Determine the (x, y) coordinate at the center of the cell enclosing the given text.  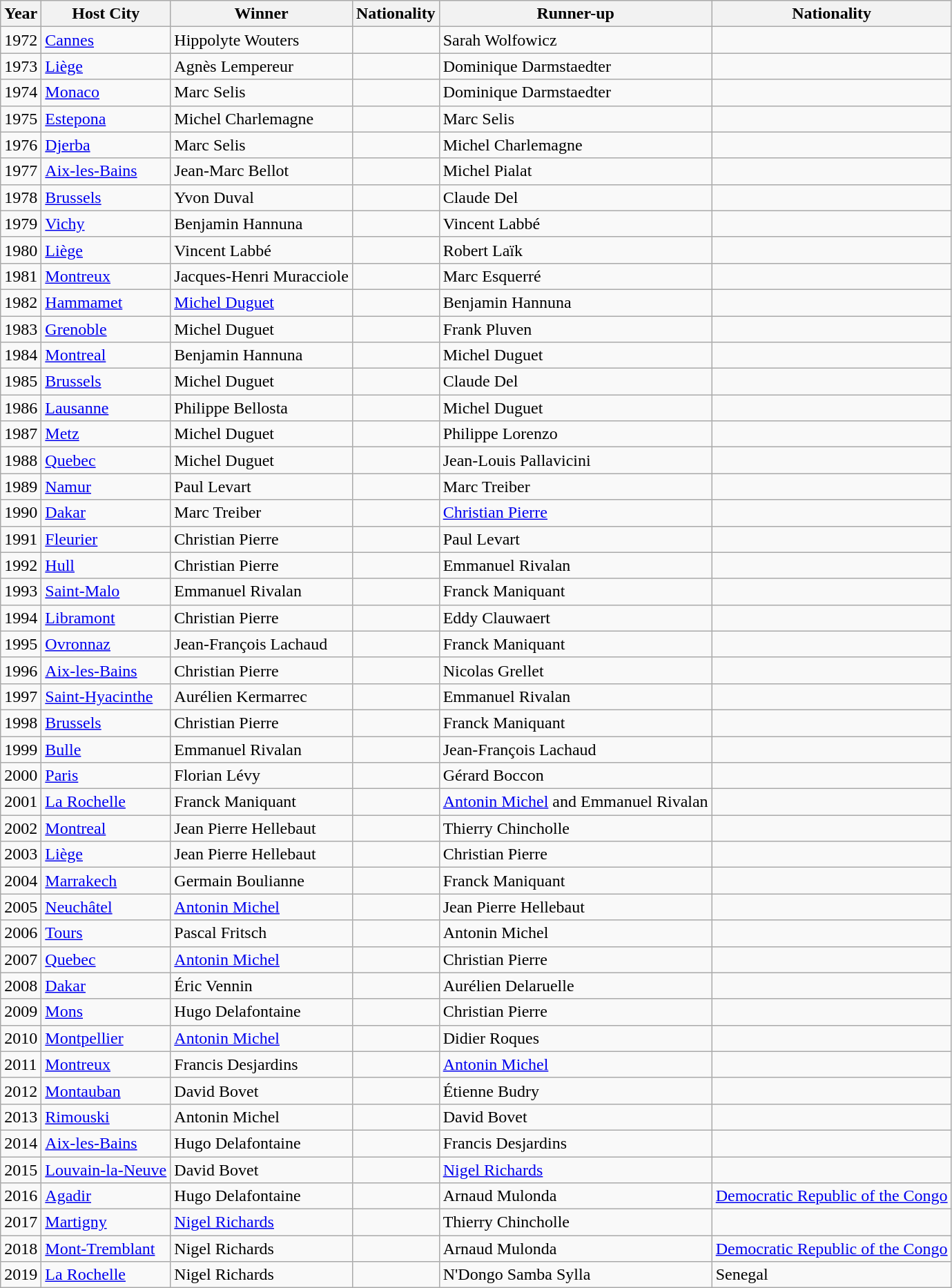
2005 (21, 907)
Hull (106, 565)
Hippolyte Wouters (262, 40)
1996 (21, 670)
Philippe Bellosta (262, 408)
2000 (21, 776)
Paris (106, 776)
Yvon Duval (262, 197)
Year (21, 14)
Marc Esquerré (576, 276)
1999 (21, 749)
2013 (21, 1117)
Louvain-la-Neuve (106, 1170)
Vichy (106, 224)
1994 (21, 618)
1990 (21, 513)
Gérard Boccon (576, 776)
Montpellier (106, 1038)
2014 (21, 1143)
Namur (106, 487)
1978 (21, 197)
1992 (21, 565)
Mons (106, 1012)
1989 (21, 487)
1998 (21, 723)
Agnès Lempereur (262, 66)
Pascal Fritsch (262, 933)
Tours (106, 933)
Nicolas Grellet (576, 670)
Didier Roques (576, 1038)
2004 (21, 881)
Bulle (106, 749)
1986 (21, 408)
2006 (21, 933)
1985 (21, 382)
2019 (21, 1275)
Fleurier (106, 539)
Jean-Louis Pallavicini (576, 460)
Cannes (106, 40)
Djerba (106, 145)
1977 (21, 171)
Jacques-Henri Muracciole (262, 276)
Rimouski (106, 1117)
Aurélien Delaruelle (576, 986)
Winner (262, 14)
Monaco (106, 92)
Saint-Malo (106, 592)
Aurélien Kermarrec (262, 696)
2003 (21, 855)
2010 (21, 1038)
1988 (21, 460)
Metz (106, 434)
Saint-Hyacinthe (106, 696)
1987 (21, 434)
Hammamet (106, 302)
Marrakech (106, 881)
2002 (21, 828)
1979 (21, 224)
1993 (21, 592)
1980 (21, 250)
2017 (21, 1222)
1981 (21, 276)
Frank Pluven (576, 329)
2009 (21, 1012)
2016 (21, 1196)
Grenoble (106, 329)
Martigny (106, 1222)
Germain Boulianne (262, 881)
Agadir (106, 1196)
1975 (21, 119)
2018 (21, 1249)
Estepona (106, 119)
Montauban (106, 1091)
Libramont (106, 618)
2012 (21, 1091)
Neuchâtel (106, 907)
1982 (21, 302)
Philippe Lorenzo (576, 434)
1995 (21, 644)
1983 (21, 329)
Éric Vennin (262, 986)
Michel Pialat (576, 171)
1976 (21, 145)
Runner-up (576, 14)
2007 (21, 959)
Antonin Michel and Emmanuel Rivalan (576, 802)
2011 (21, 1064)
Jean-Marc Bellot (262, 171)
Florian Lévy (262, 776)
1973 (21, 66)
Étienne Budry (576, 1091)
2008 (21, 986)
1972 (21, 40)
1991 (21, 539)
Eddy Clauwaert (576, 618)
1974 (21, 92)
Lausanne (106, 408)
Robert Laïk (576, 250)
1997 (21, 696)
Host City (106, 14)
Ovronnaz (106, 644)
2001 (21, 802)
2015 (21, 1170)
N'Dongo Samba Sylla (576, 1275)
Senegal (831, 1275)
1984 (21, 355)
Mont-Tremblant (106, 1249)
Sarah Wolfowicz (576, 40)
